Search for the cell housing the specified text and yield its [X, Y] center coordinate. 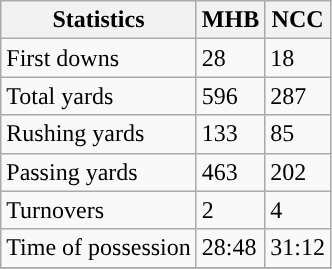
287 [298, 96]
First downs [99, 58]
463 [230, 172]
28 [230, 58]
202 [298, 172]
85 [298, 134]
31:12 [298, 248]
Passing yards [99, 172]
4 [298, 210]
28:48 [230, 248]
NCC [298, 20]
MHB [230, 20]
Rushing yards [99, 134]
Time of possession [99, 248]
18 [298, 58]
2 [230, 210]
596 [230, 96]
Statistics [99, 20]
133 [230, 134]
Turnovers [99, 210]
Total yards [99, 96]
